Provide the (x, y) coordinate of the cell's center where the given text is located.  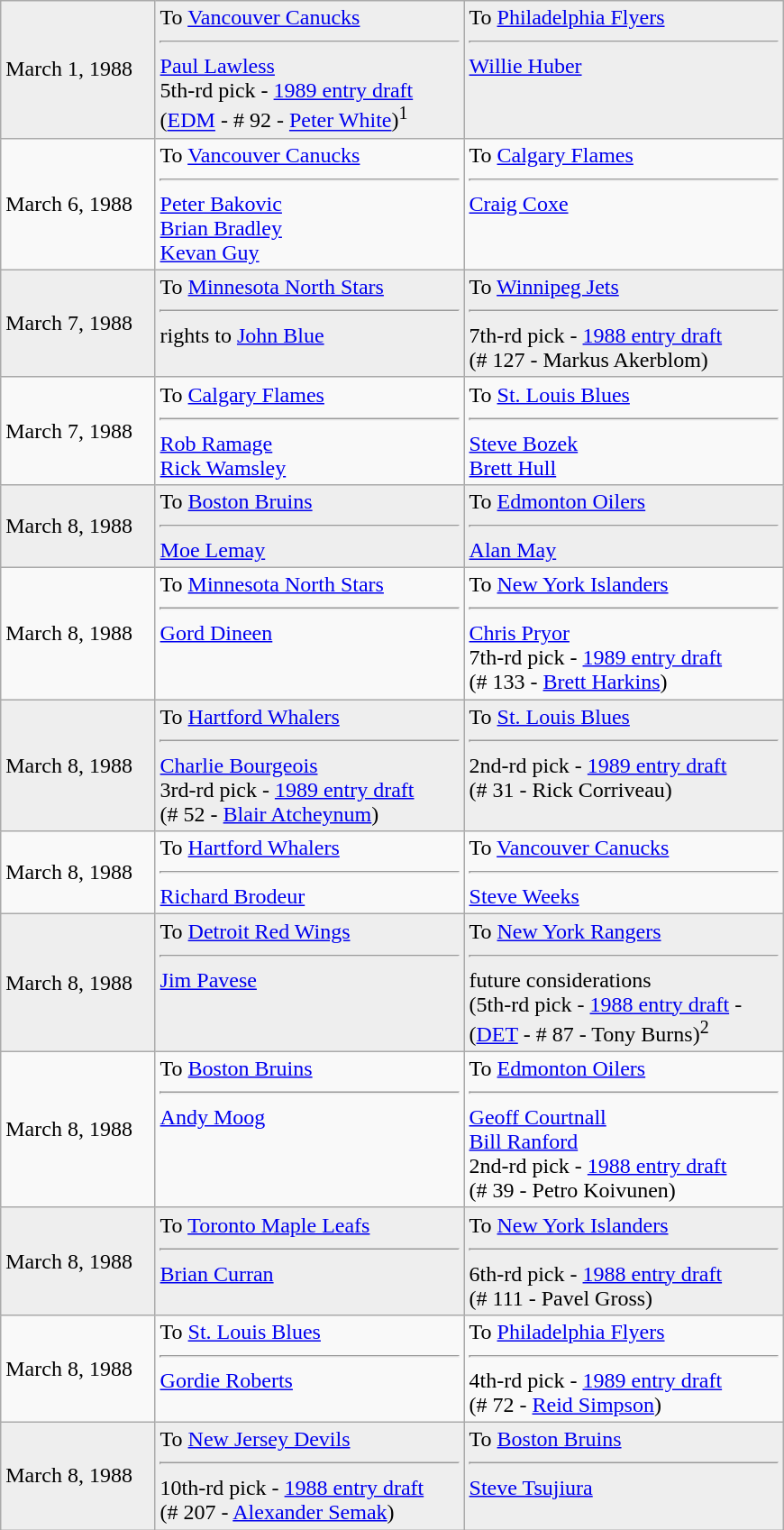
To Calgary FlamesRob RamageRick Wamsley (310, 431)
To Detroit Red WingsJim Pavese (310, 983)
March 1, 1988 (77, 70)
To Toronto Maple LeafsBrian Curran (310, 1260)
To Minnesota North StarsGord Dineen (310, 634)
To St. Louis BluesGordie Roberts (310, 1369)
To St. Louis Blues2nd-rd pick - 1989 entry draft(# 31 - Rick Corriveau) (624, 765)
To New York Rangersfuture considerations(5th-rd pick - 1988 entry draft -(DET - # 87 - Tony Burns)2 (624, 983)
To Vancouver CanucksPeter BakovicBrian BradleyKevan Guy (310, 204)
To Hartford WhalersCharlie Bourgeois3rd-rd pick - 1989 entry draft(# 52 - Blair Atcheynum) (310, 765)
To Edmonton OilersGeoff CourtnallBill Ranford2nd-rd pick - 1988 entry draft(# 39 - Petro Koivunen) (624, 1129)
To Philadelphia Flyers4th-rd pick - 1989 entry draft(# 72 - Reid Simpson) (624, 1369)
To Calgary FlamesCraig Coxe (624, 204)
March 6, 1988 (77, 204)
To Edmonton OilersAlan May (624, 526)
To Vancouver CanucksPaul Lawless5th-rd pick - 1989 entry draft(EDM - # 92 - Peter White)1 (310, 70)
To Winnipeg Jets7th-rd pick - 1988 entry draft(# 127 - Markus Akerblom) (624, 323)
To New York IslandersChris Pryor7th-rd pick - 1989 entry draft(# 133 - Brett Harkins) (624, 634)
To Philadelphia FlyersWillie Huber (624, 70)
To Hartford WhalersRichard Brodeur (310, 873)
To Minnesota North Starsrights to John Blue (310, 323)
To Vancouver CanucksSteve Weeks (624, 873)
To Boston BruinsAndy Moog (310, 1129)
To New York Islanders6th-rd pick - 1988 entry draft(# 111 - Pavel Gross) (624, 1260)
To Boston BruinsSteve Tsujiura (624, 1475)
To Boston BruinsMoe Lemay (310, 526)
To New Jersey Devils10th-rd pick - 1988 entry draft(# 207 - Alexander Semak) (310, 1475)
To St. Louis BluesSteve BozekBrett Hull (624, 431)
